Output the (x, y) coordinate of the center of the cell containing the given text.  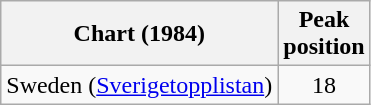
Chart (1984) (140, 34)
Sweden (Sverigetopplistan) (140, 85)
Peakposition (324, 34)
18 (324, 85)
